Determine the [X, Y] coordinate at the center of the cell enclosing the given text.  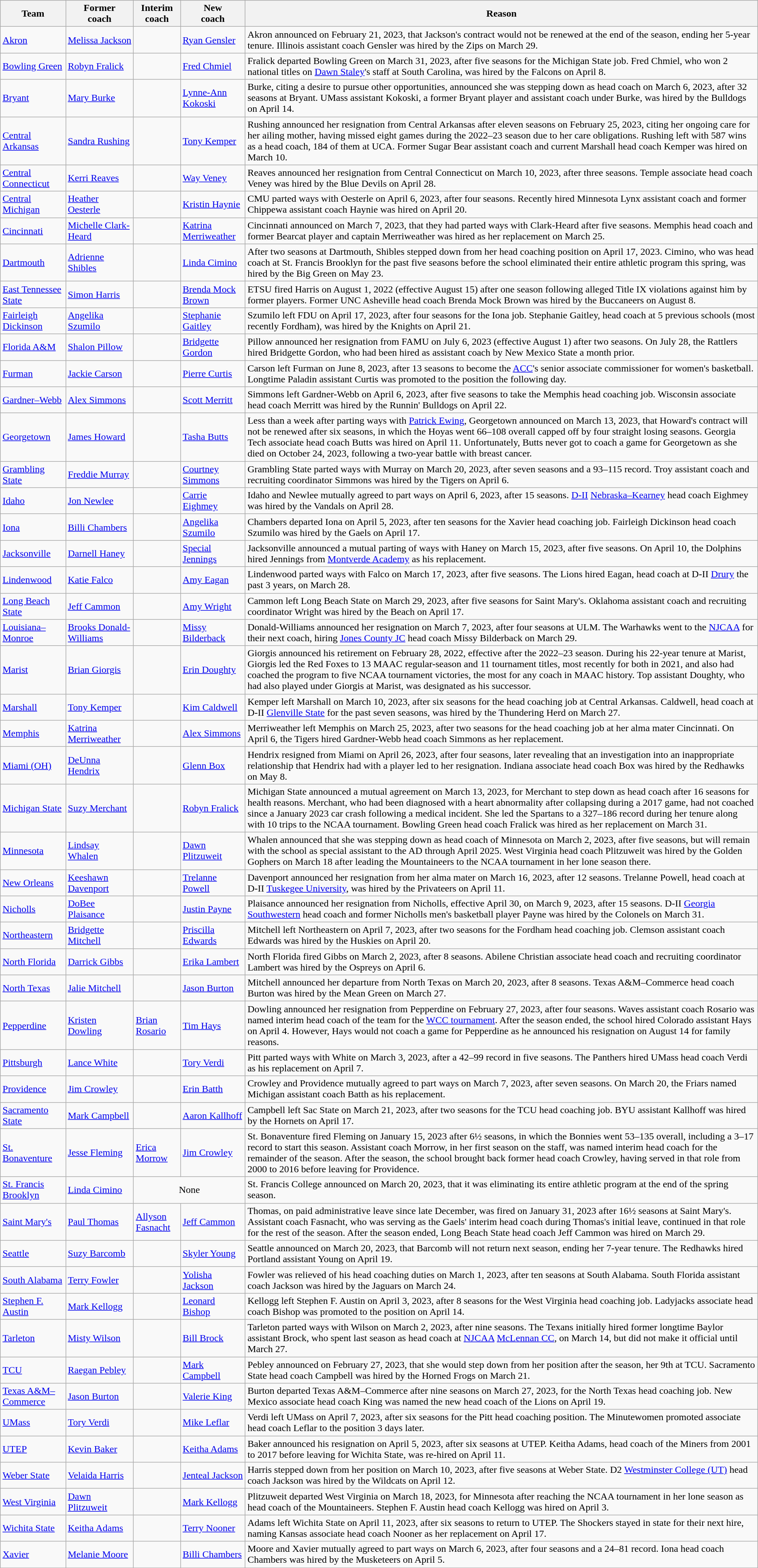
Sacramento State [33, 1116]
Justin Payne [213, 909]
Central Michigan [33, 204]
Sandra Rushing [100, 141]
Velaida Harris [100, 1475]
Stephanie Gaitley [213, 321]
Mary Burke [100, 98]
North Florida [33, 962]
Ryan Gensler [213, 40]
Skyler Young [213, 1253]
Michigan State [33, 808]
Paul Thomas [100, 1222]
Tarleton [33, 1338]
Pierre Curtis [213, 373]
Pepperdine [33, 1026]
Darrick Gibbs [100, 962]
Kristen Dowling [100, 1026]
South Alabama [33, 1280]
UMass [33, 1423]
Terry Fowler [100, 1280]
Aaron Kallhoff [213, 1116]
Courtney Simmons [213, 475]
Missy Bilderback [213, 633]
Marist [33, 670]
Lindsay Whalen [100, 851]
TCU [33, 1370]
Xavier [33, 1555]
Suzy Merchant [100, 808]
Katie Falco [100, 580]
Stephen F. Austin [33, 1306]
Terry Nooner [213, 1528]
Reason [502, 14]
Adrienne Shibles [100, 262]
West Virginia [33, 1502]
Weber State [33, 1475]
Newcoach [213, 14]
Louisiana–Monroe [33, 633]
Way Veney [213, 178]
New Orleans [33, 882]
Lance White [100, 1063]
Amy Eagan [213, 580]
Wichita State [33, 1528]
DeUnna Hendrix [100, 765]
Bryant [33, 98]
Kim Caldwell [213, 707]
Georgetown [33, 437]
Central Arkansas [33, 141]
Long Beach State [33, 606]
Gardner–Webb [33, 400]
Jacksonville [33, 553]
DoBee Plaisance [100, 909]
Cincinnati [33, 231]
James Howard [100, 437]
Simon Harris [100, 294]
Michelle Clark-Heard [100, 231]
Tasha Butts [213, 437]
Yolisha Jackson [213, 1280]
Brenda Mock Brown [213, 294]
Fred Chmiel [213, 66]
Texas A&M–Commerce [33, 1397]
Carrie Eighmey [213, 501]
Jalie Mitchell [100, 988]
Mike Leflar [213, 1423]
Glenn Box [213, 765]
Northeastern [33, 936]
Erin Doughty [213, 670]
Seattle [33, 1253]
Idaho [33, 501]
St. Francis College announced on March 20, 2023, that it was eliminating its entire athletic program at the end of the spring season. [502, 1190]
Brian Rosario [157, 1026]
Special Jennings [213, 553]
Suzy Barcomb [100, 1253]
Miami (OH) [33, 765]
Keeshawn Davenport [100, 882]
St. Bonaventure [33, 1153]
Priscilla Edwards [213, 936]
North Texas [33, 988]
Valerie King [213, 1397]
Memphis [33, 733]
Trelanne Powell [213, 882]
Brooks Donald-Williams [100, 633]
None [189, 1190]
Jesse Fleming [100, 1153]
Tim Hays [213, 1026]
Bowling Green [33, 66]
Lynne-Ann Kokoski [213, 98]
Kevin Baker [100, 1449]
St. Francis Brooklyn [33, 1190]
Grambling State [33, 475]
Kerri Reaves [100, 178]
Formercoach [100, 14]
Jon Newlee [100, 501]
Freddie Murray [100, 475]
Allyson Fasnacht [157, 1222]
East Tennessee State [33, 294]
Erin Batth [213, 1089]
UTEP [33, 1449]
Leonard Bishop [213, 1306]
Darnell Haney [100, 553]
Jenteal Jackson [213, 1475]
Misty Wilson [100, 1338]
Raegan Pebley [100, 1370]
Heather Oesterle [100, 204]
Nicholls [33, 909]
Minnesota [33, 851]
Shalon Pillow [100, 347]
Akron [33, 40]
Saint Mary's [33, 1222]
Fairleigh Dickinson [33, 321]
Jackie Carson [100, 373]
Central Connecticut [33, 178]
Scott Merritt [213, 400]
Brian Giorgis [100, 670]
Bill Brock [213, 1338]
Kristin Haynie [213, 204]
Bridgette Mitchell [100, 936]
Erica Morrow [157, 1153]
Florida A&M [33, 347]
Bridgette Gordon [213, 347]
Marshall [33, 707]
Melissa Jackson [100, 40]
Melanie Moore [100, 1555]
Furman [33, 373]
Amy Wright [213, 606]
Interimcoach [157, 14]
Pittsburgh [33, 1063]
Iona [33, 527]
Team [33, 14]
Lindenwood [33, 580]
Erika Lambert [213, 962]
Dartmouth [33, 262]
Providence [33, 1089]
